Locate the cell with the specified text and output its [X, Y] center coordinate. 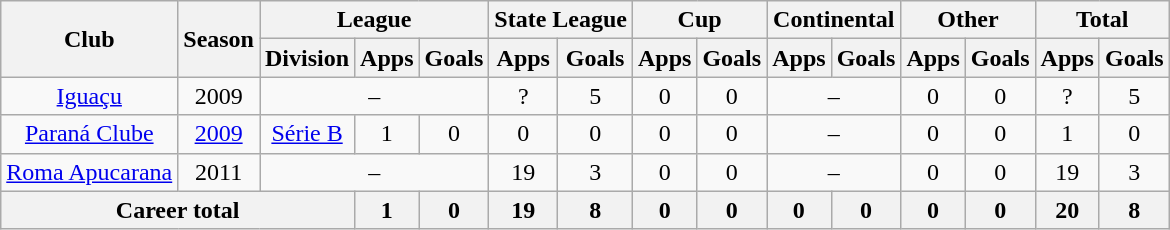
Club [90, 39]
League [374, 20]
Continental [834, 20]
Other [968, 20]
Série B [308, 134]
2011 [219, 172]
Roma Apucarana [90, 172]
Season [219, 39]
Cup [699, 20]
Paraná Clube [90, 134]
20 [1067, 210]
Iguaçu [90, 96]
Career total [178, 210]
State League [561, 20]
Division [308, 58]
Total [1102, 20]
